Identify which cell holds the provided text, then report its (x, y) central coordinate. 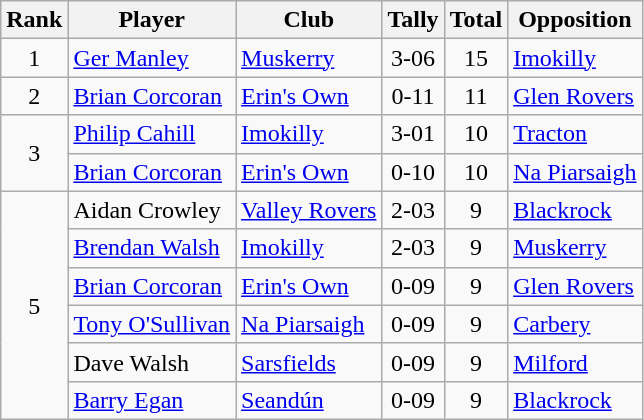
Dave Walsh (152, 362)
Tally (413, 20)
Barry Egan (152, 400)
5 (34, 305)
3 (34, 153)
15 (476, 58)
Brendan Walsh (152, 248)
2 (34, 96)
Rank (34, 20)
Player (152, 20)
Sarsfields (309, 362)
Milford (575, 362)
3-06 (413, 58)
Club (309, 20)
Total (476, 20)
Tony O'Sullivan (152, 324)
Ger Manley (152, 58)
Philip Cahill (152, 134)
Carbery (575, 324)
Tracton (575, 134)
1 (34, 58)
0-10 (413, 172)
Opposition (575, 20)
3-01 (413, 134)
Valley Rovers (309, 210)
0-11 (413, 96)
Aidan Crowley (152, 210)
11 (476, 96)
Seandún (309, 400)
